Pinpoint the cell where the given text exists, returning its [x, y] midpoint coordinate. 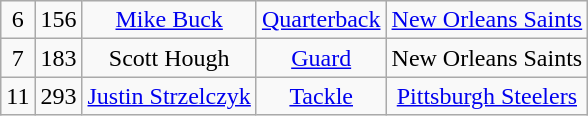
Tackle [321, 96]
Guard [321, 58]
6 [18, 20]
7 [18, 58]
183 [58, 58]
Justin Strzelczyk [169, 96]
Pittsburgh Steelers [487, 96]
293 [58, 96]
Scott Hough [169, 58]
Quarterback [321, 20]
Mike Buck [169, 20]
11 [18, 96]
156 [58, 20]
